Pinpoint the cell where the given text exists, returning its [x, y] midpoint coordinate. 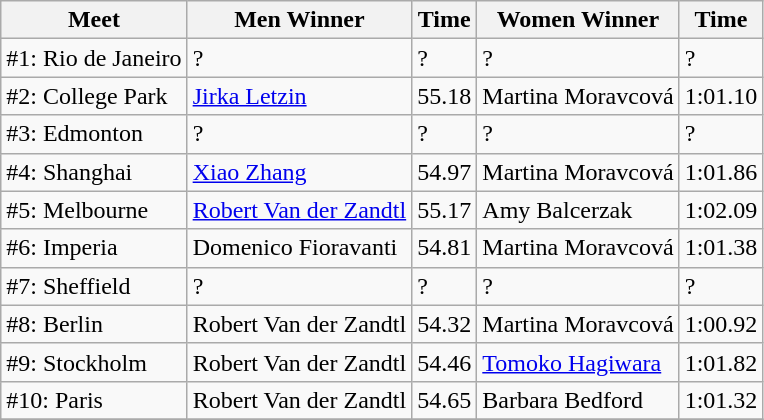
1:02.09 [721, 210]
54.97 [444, 172]
Tomoko Hagiwara [578, 362]
Jirka Letzin [300, 96]
#4: Shanghai [94, 172]
54.65 [444, 400]
#8: Berlin [94, 324]
Men Winner [300, 20]
54.46 [444, 362]
55.18 [444, 96]
#1: Rio de Janeiro [94, 58]
1:01.38 [721, 248]
1:01.82 [721, 362]
#9: Stockholm [94, 362]
Amy Balcerzak [578, 210]
Xiao Zhang [300, 172]
#7: Sheffield [94, 286]
#5: Melbourne [94, 210]
#2: College Park [94, 96]
#6: Imperia [94, 248]
1:01.32 [721, 400]
Meet [94, 20]
Domenico Fioravanti [300, 248]
1:00.92 [721, 324]
Barbara Bedford [578, 400]
54.32 [444, 324]
55.17 [444, 210]
1:01.10 [721, 96]
#10: Paris [94, 400]
54.81 [444, 248]
#3: Edmonton [94, 134]
Women Winner [578, 20]
1:01.86 [721, 172]
